Pinpoint the cell where the given text exists, returning its (x, y) midpoint coordinate. 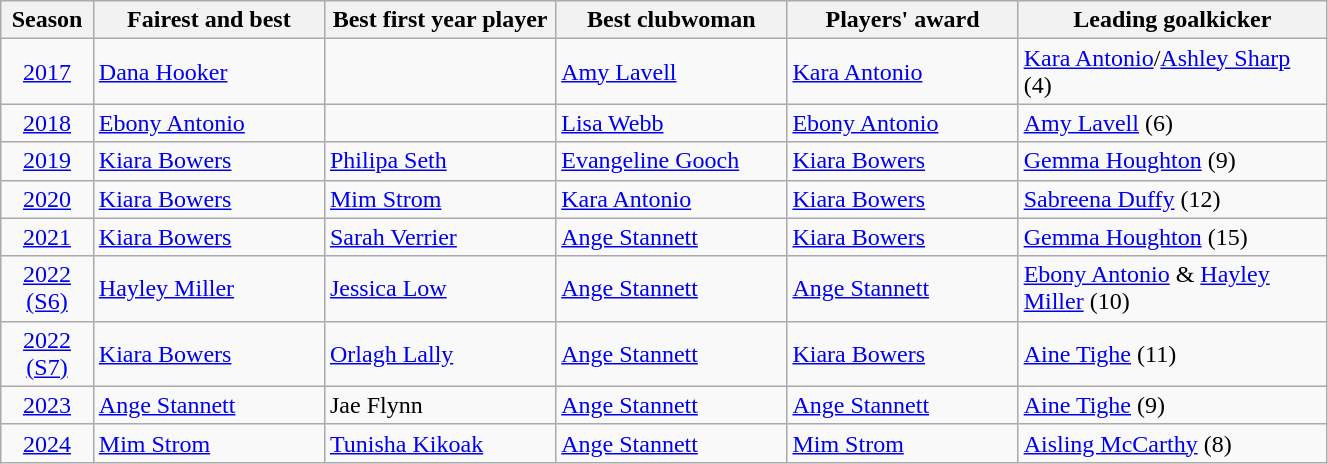
2020 (48, 199)
Aisling McCarthy (8) (1172, 443)
2022 (S7) (48, 354)
Aine Tighe (9) (1172, 405)
2018 (48, 123)
Aine Tighe (11) (1172, 354)
Players' award (902, 20)
Philipa Seth (440, 161)
Amy Lavell (672, 72)
2019 (48, 161)
Jessica Low (440, 288)
Season (48, 20)
Best first year player (440, 20)
Gemma Houghton (9) (1172, 161)
Jae Flynn (440, 405)
Sarah Verrier (440, 237)
Evangeline Gooch (672, 161)
Kara Antonio/Ashley Sharp (4) (1172, 72)
2017 (48, 72)
Ebony Antonio & Hayley Miller (10) (1172, 288)
Leading goalkicker (1172, 20)
Tunisha Kikoak (440, 443)
Fairest and best (208, 20)
2024 (48, 443)
2022 (S6) (48, 288)
2023 (48, 405)
2021 (48, 237)
Orlagh Lally (440, 354)
Hayley Miller (208, 288)
Sabreena Duffy (12) (1172, 199)
Gemma Houghton (15) (1172, 237)
Lisa Webb (672, 123)
Best clubwoman (672, 20)
Amy Lavell (6) (1172, 123)
Dana Hooker (208, 72)
